Detect which cell encompasses the target text, then output its [X, Y] center coordinate. 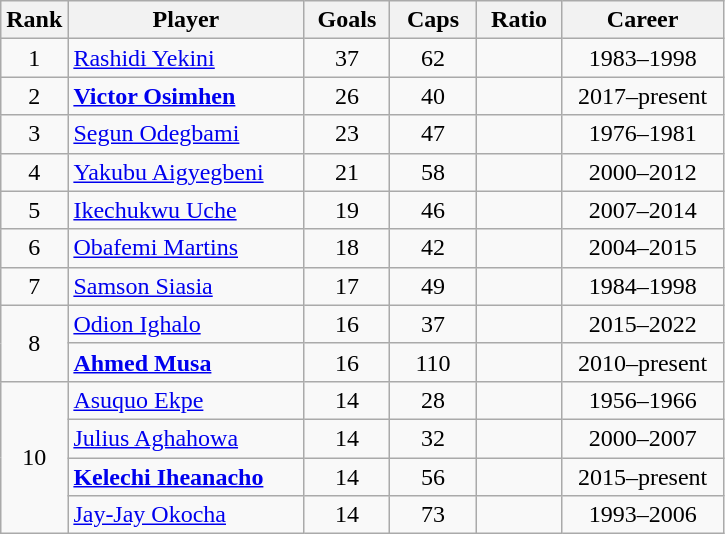
40 [433, 96]
Goals [347, 20]
6 [34, 248]
8 [34, 343]
Rashidi Yekini [186, 58]
19 [347, 210]
46 [433, 210]
Rank [34, 20]
Segun Odegbami [186, 134]
7 [34, 286]
Ratio [519, 20]
73 [433, 515]
Caps [433, 20]
2015–present [642, 477]
56 [433, 477]
23 [347, 134]
49 [433, 286]
28 [433, 400]
47 [433, 134]
32 [433, 438]
Ikechukwu Uche [186, 210]
1983–1998 [642, 58]
2015–2022 [642, 324]
26 [347, 96]
1976–1981 [642, 134]
Asuquo Ekpe [186, 400]
1993–2006 [642, 515]
3 [34, 134]
Yakubu Aigyegbeni [186, 172]
10 [34, 457]
Samson Siasia [186, 286]
Obafemi Martins [186, 248]
18 [347, 248]
2004–2015 [642, 248]
2000–2012 [642, 172]
21 [347, 172]
58 [433, 172]
2007–2014 [642, 210]
1 [34, 58]
1956–1966 [642, 400]
Career [642, 20]
42 [433, 248]
2017–present [642, 96]
2 [34, 96]
2010–present [642, 362]
110 [433, 362]
Julius Aghahowa [186, 438]
2000–2007 [642, 438]
1984–1998 [642, 286]
Odion Ighalo [186, 324]
62 [433, 58]
4 [34, 172]
5 [34, 210]
Jay-Jay Okocha [186, 515]
17 [347, 286]
Ahmed Musa [186, 362]
Victor Osimhen [186, 96]
Kelechi Iheanacho [186, 477]
Player [186, 20]
